Return the [X, Y] coordinate for the center point of the cell that contains the specified text.  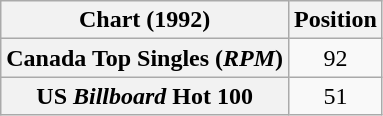
Canada Top Singles (RPM) [145, 58]
Position [336, 20]
Chart (1992) [145, 20]
US Billboard Hot 100 [145, 96]
51 [336, 96]
92 [336, 58]
